Locate the cell with the specified text and output its [x, y] center coordinate. 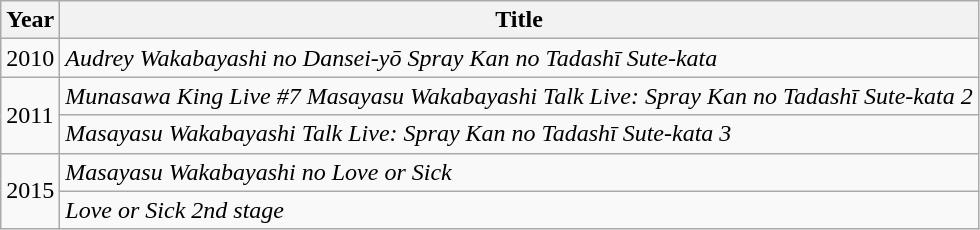
Love or Sick 2nd stage [519, 210]
Title [519, 20]
Masayasu Wakabayashi Talk Live: Spray Kan no Tadashī Sute-kata 3 [519, 134]
2010 [30, 58]
Masayasu Wakabayashi no Love or Sick [519, 172]
Munasawa King Live #7 Masayasu Wakabayashi Talk Live: Spray Kan no Tadashī Sute-kata 2 [519, 96]
2011 [30, 115]
2015 [30, 191]
Audrey Wakabayashi no Dansei-yō Spray Kan no Tadashī Sute-kata [519, 58]
Year [30, 20]
